Pinpoint the cell where the given text exists, returning its (X, Y) midpoint coordinate. 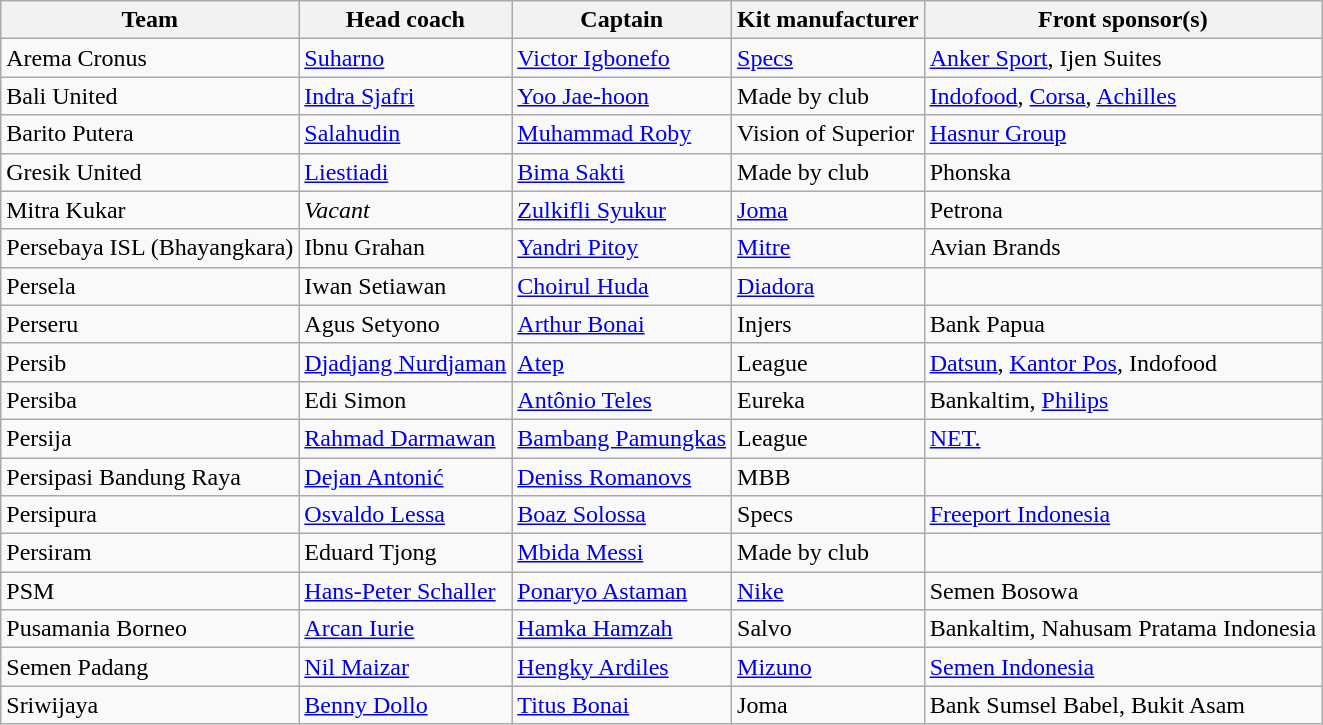
Agus Setyono (406, 324)
Bankaltim, Nahusam Pratama Indonesia (1123, 629)
Indra Sjafri (406, 96)
Nike (828, 591)
Phonska (1123, 172)
Muhammad Roby (622, 134)
Mitra Kukar (150, 210)
Eureka (828, 400)
Diadora (828, 286)
Boaz Solossa (622, 515)
Rahmad Darmawan (406, 438)
Bank Papua (1123, 324)
Semen Indonesia (1123, 667)
Front sponsor(s) (1123, 20)
Choirul Huda (622, 286)
Atep (622, 362)
Yoo Jae-hoon (622, 96)
Iwan Setiawan (406, 286)
Barito Putera (150, 134)
Salahudin (406, 134)
Persija (150, 438)
Mizuno (828, 667)
Zulkifli Syukur (622, 210)
Semen Bosowa (1123, 591)
Perseru (150, 324)
Petrona (1123, 210)
MBB (828, 477)
Yandri Pitoy (622, 248)
Semen Padang (150, 667)
Persebaya ISL (Bhayangkara) (150, 248)
Persela (150, 286)
Persipasi Bandung Raya (150, 477)
Titus Bonai (622, 705)
NET. (1123, 438)
Anker Sport, Ijen Suites (1123, 58)
Mitre (828, 248)
Osvaldo Lessa (406, 515)
Liestiadi (406, 172)
Persib (150, 362)
Bambang Pamungkas (622, 438)
Sriwijaya (150, 705)
Antônio Teles (622, 400)
Mbida Messi (622, 553)
Hamka Hamzah (622, 629)
Freeport Indonesia (1123, 515)
Captain (622, 20)
Indofood, Corsa, Achilles (1123, 96)
Dejan Antonić (406, 477)
Benny Dollo (406, 705)
Persiram (150, 553)
Hasnur Group (1123, 134)
Pusamania Borneo (150, 629)
Datsun, Kantor Pos, Indofood (1123, 362)
Hengky Ardiles (622, 667)
Gresik United (150, 172)
Bima Sakti (622, 172)
PSM (150, 591)
Persiba (150, 400)
Hans-Peter Schaller (406, 591)
Nil Maizar (406, 667)
Persipura (150, 515)
Victor Igbonefo (622, 58)
Vision of Superior (828, 134)
Salvo (828, 629)
Bali United (150, 96)
Suharno (406, 58)
Bankaltim, Philips (1123, 400)
Head coach (406, 20)
Arthur Bonai (622, 324)
Arema Cronus (150, 58)
Edi Simon (406, 400)
Deniss Romanovs (622, 477)
Team (150, 20)
Ibnu Grahan (406, 248)
Bank Sumsel Babel, Bukit Asam (1123, 705)
Vacant (406, 210)
Djadjang Nurdjaman (406, 362)
Arcan Iurie (406, 629)
Kit manufacturer (828, 20)
Eduard Tjong (406, 553)
Ponaryo Astaman (622, 591)
Avian Brands (1123, 248)
Injers (828, 324)
